For the text-containing cell, return its midpoint in (x, y) coordinate format. 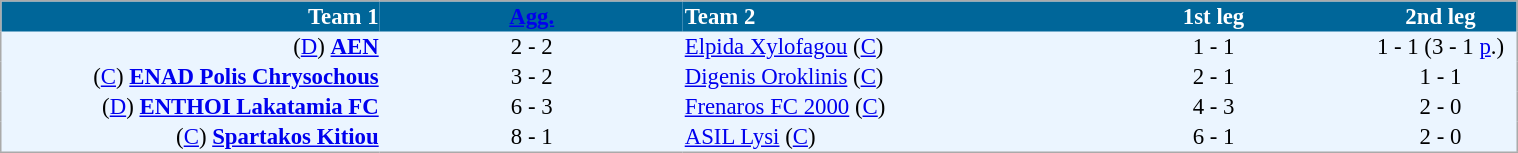
1st leg (1214, 16)
(D) AEN (190, 47)
2nd leg (1441, 16)
(D) ENTHOI Lakatamia FC (190, 107)
Team 2 (872, 16)
8 - 1 (532, 137)
2 - 2 (532, 47)
Elpida Xylofagou (C) (872, 47)
6 - 1 (1214, 137)
2 - 1 (1214, 77)
1 - 1 (3 - 1 p.) (1441, 47)
Team 1 (190, 16)
(C) Spartakos Kitiou (190, 137)
Frenaros FC 2000 (C) (872, 107)
6 - 3 (532, 107)
4 - 3 (1214, 107)
Digenis Oroklinis (C) (872, 77)
Agg. (532, 16)
ASIL Lysi (C) (872, 137)
3 - 2 (532, 77)
(C) ENAD Polis Chrysochous (190, 77)
